For the text-containing cell, return its midpoint in (X, Y) coordinate format. 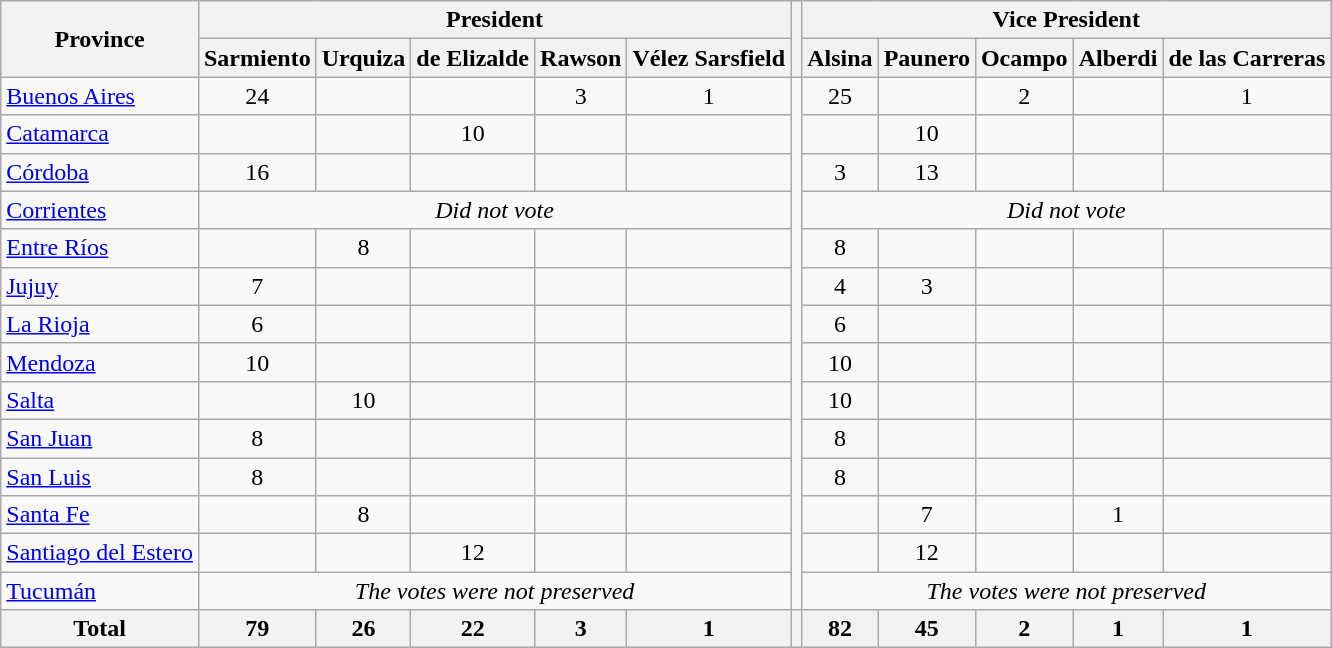
26 (364, 629)
Salta (100, 400)
San Luis (100, 477)
Vélez Sarsfield (709, 58)
President (494, 20)
de Elizalde (473, 58)
22 (473, 629)
Entre Ríos (100, 248)
Ocampo (1024, 58)
Mendoza (100, 362)
Sarmiento (257, 58)
Catamarca (100, 134)
Rawson (581, 58)
Alsina (840, 58)
Jujuy (100, 286)
Vice President (1066, 20)
Alberdi (1118, 58)
79 (257, 629)
Province (100, 39)
San Juan (100, 438)
16 (257, 172)
Total (100, 629)
13 (926, 172)
Santa Fe (100, 515)
La Rioja (100, 324)
Buenos Aires (100, 96)
4 (840, 286)
Corrientes (100, 210)
82 (840, 629)
Urquiza (364, 58)
45 (926, 629)
Córdoba (100, 172)
Paunero (926, 58)
Santiago del Estero (100, 553)
24 (257, 96)
Tucumán (100, 591)
25 (840, 96)
de las Carreras (1247, 58)
